Identify which cell holds the provided text, then report its [x, y] central coordinate. 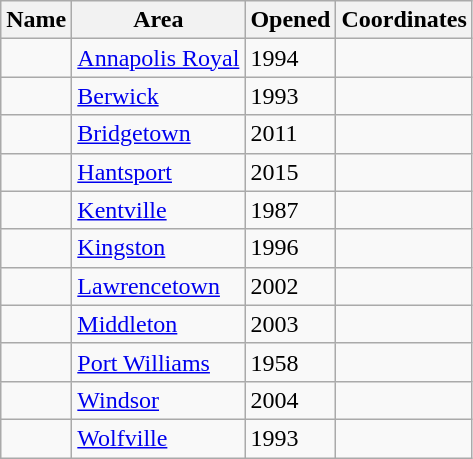
2011 [290, 134]
Name [36, 20]
1958 [290, 362]
Berwick [158, 96]
Wolfville [158, 438]
Hantsport [158, 172]
Area [158, 20]
Kentville [158, 210]
1996 [290, 248]
1987 [290, 210]
2003 [290, 324]
2002 [290, 286]
Port Williams [158, 362]
Opened [290, 20]
Windsor [158, 400]
Coordinates [404, 20]
1994 [290, 58]
Annapolis Royal [158, 58]
2015 [290, 172]
Kingston [158, 248]
2004 [290, 400]
Middleton [158, 324]
Lawrencetown [158, 286]
Bridgetown [158, 134]
